Detect which cell encompasses the target text, then output its (X, Y) center coordinate. 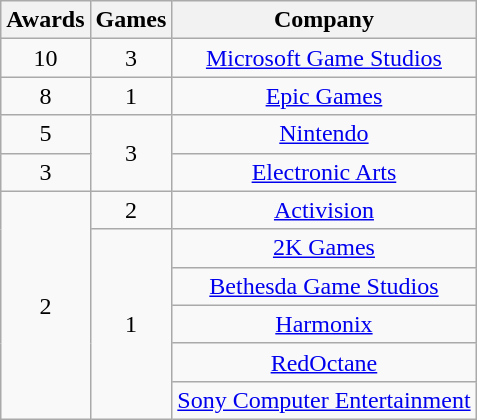
Harmonix (324, 324)
Epic Games (324, 96)
Electronic Arts (324, 172)
Sony Computer Entertainment (324, 400)
8 (46, 96)
Nintendo (324, 134)
Company (324, 20)
Games (131, 20)
5 (46, 134)
Activision (324, 210)
Microsoft Game Studios (324, 58)
Awards (46, 20)
RedOctane (324, 362)
Bethesda Game Studios (324, 286)
2K Games (324, 248)
10 (46, 58)
